Search for the cell housing the specified text and yield its [X, Y] center coordinate. 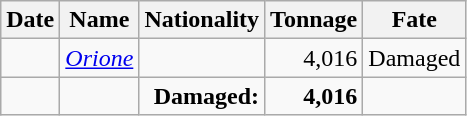
Fate [414, 20]
Damaged: [202, 96]
Nationality [202, 20]
Tonnage [314, 20]
Name [100, 20]
Damaged [414, 58]
Orione [100, 58]
Date [30, 20]
